From the cell containing the given text, extract its center point as [x, y] coordinate. 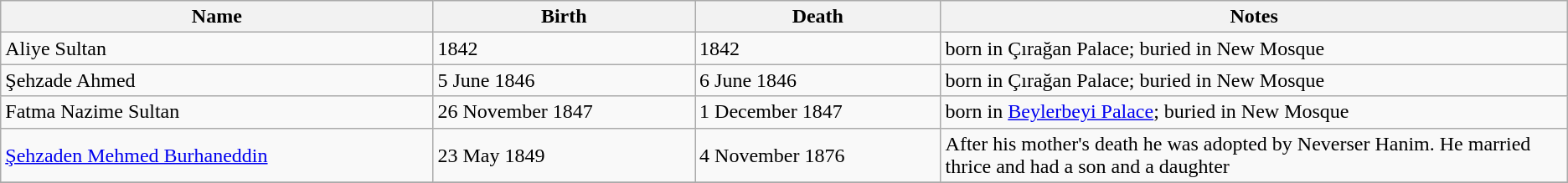
23 May 1849 [565, 155]
Fatma Nazime Sultan [217, 112]
Death [818, 17]
1 December 1847 [818, 112]
Name [217, 17]
Şehzaden Mehmed Burhaneddin [217, 155]
After his mother's death he was adopted by Neverser Hanim. He married thrice and had a son and a daughter [1254, 155]
Birth [565, 17]
6 June 1846 [818, 80]
Şehzade Ahmed [217, 80]
26 November 1847 [565, 112]
Aliye Sultan [217, 48]
4 November 1876 [818, 155]
born in Beylerbeyi Palace; buried in New Mosque [1254, 112]
Notes [1254, 17]
5 June 1846 [565, 80]
